Return the [x, y] coordinate for the center point of the cell that contains the specified text.  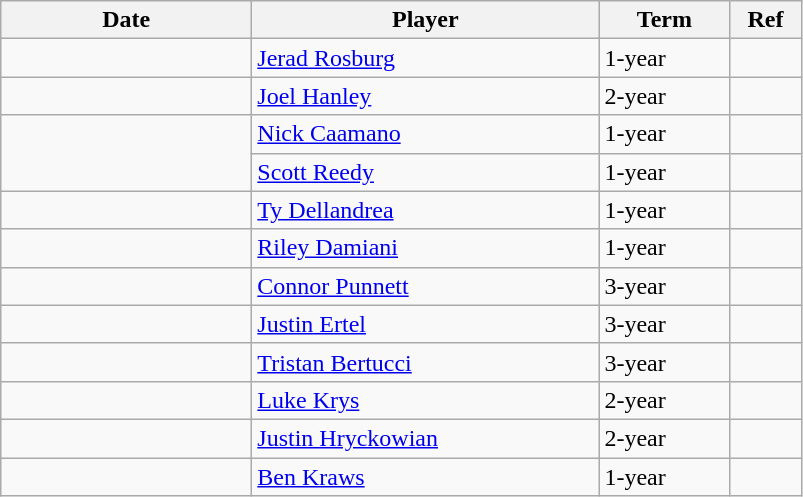
Nick Caamano [426, 134]
Scott Reedy [426, 172]
Ty Dellandrea [426, 210]
Justin Hryckowian [426, 438]
Jerad Rosburg [426, 58]
Ref [766, 20]
Connor Punnett [426, 286]
Term [664, 20]
Joel Hanley [426, 96]
Tristan Bertucci [426, 362]
Ben Kraws [426, 477]
Justin Ertel [426, 324]
Player [426, 20]
Date [126, 20]
Riley Damiani [426, 248]
Luke Krys [426, 400]
